Scan for the cell matching the given text and deliver its (X, Y) coordinate at center. 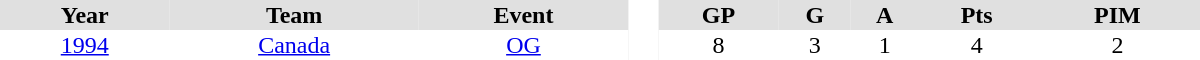
Event (524, 15)
4 (976, 45)
1994 (85, 45)
GP (718, 15)
Pts (976, 15)
Year (85, 15)
PIM (1118, 15)
OG (524, 45)
3 (815, 45)
Team (294, 15)
2 (1118, 45)
G (815, 15)
1 (885, 45)
8 (718, 45)
A (885, 15)
Canada (294, 45)
